Extract the (x, y) coordinate from the center of the cell holding the provided text.  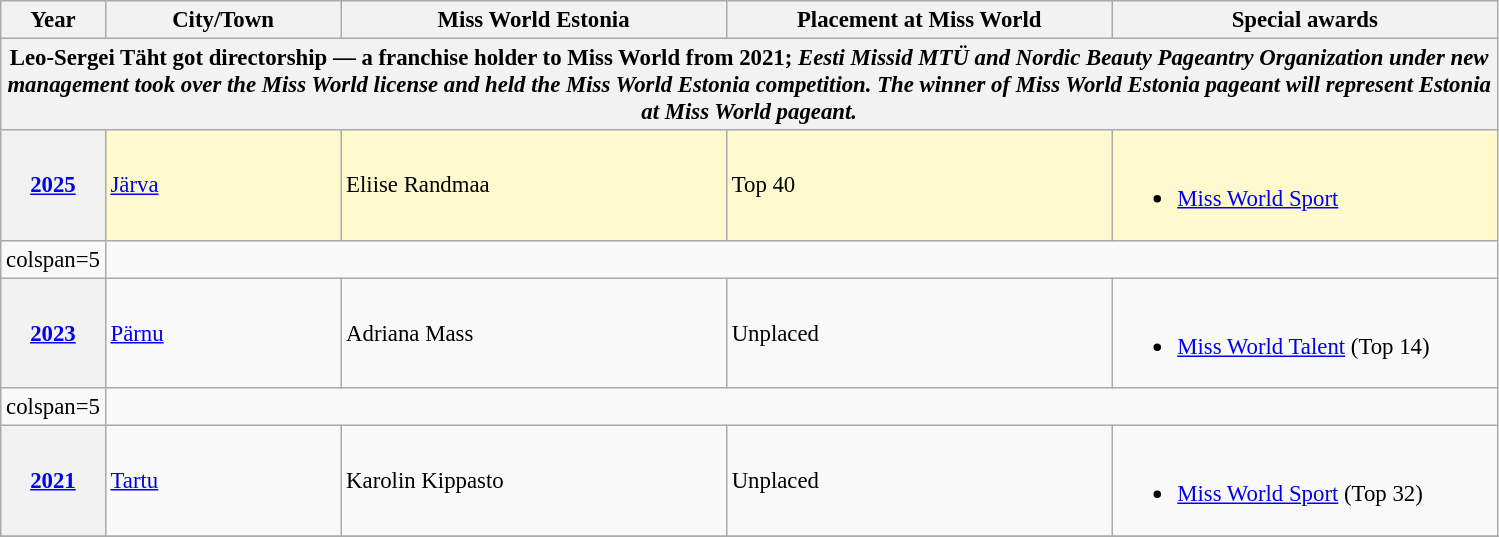
2025 (53, 185)
City/Town (223, 20)
Miss World Talent (Top 14) (1305, 333)
2023 (53, 333)
Järva (223, 185)
Special awards (1305, 20)
Year (53, 20)
2021 (53, 481)
Pärnu (223, 333)
Miss World Sport (1305, 185)
Miss World Sport (Top 32) (1305, 481)
Miss World Estonia (534, 20)
Eliise Randmaa (534, 185)
Adriana Mass (534, 333)
Placement at Miss World (919, 20)
Top 40 (919, 185)
Tartu (223, 481)
Karolin Kippasto (534, 481)
